Identify which cell holds the provided text, then report its (x, y) central coordinate. 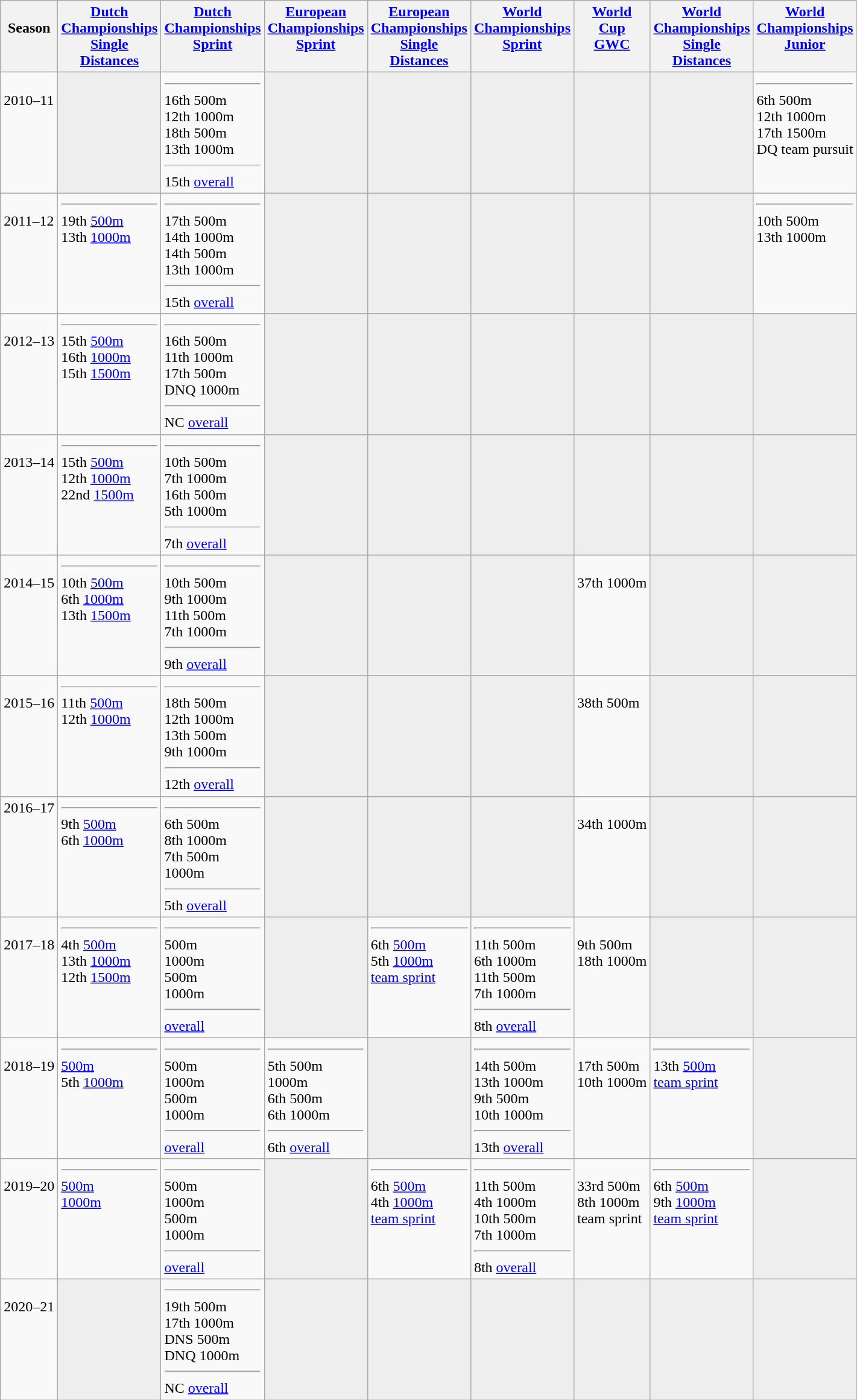
Season (29, 36)
2018–19 (29, 1098)
2016–17 (29, 857)
19th 500m 17th 1000m DNS 500m DNQ 1000m NC overall (212, 1339)
4th 500m 13th 1000m 12th 1500m (110, 977)
World Cup GWC (612, 36)
World Championships Single Distances (702, 36)
11th 500m 12th 1000m (110, 736)
9th 500m 6th 1000m (110, 857)
500m 5th 1000m (110, 1098)
5th 500m 1000m 6th 500m 6th 1000m 6th overall (316, 1098)
6th 500m 4th 1000m team sprint (419, 1218)
Dutch Championships Single Distances (110, 36)
10th 500m 13th 1000m (805, 253)
6th 500m 8th 1000m 7th 500m 1000m 5th overall (212, 857)
2019–20 (29, 1218)
6th 500m 12th 1000m 17th 1500m DQ team pursuit (805, 133)
6th 500m 5th 1000m team sprint (419, 977)
10th 500m 6th 1000m 13th 1500m (110, 615)
World Championships Junior (805, 36)
2011–12 (29, 253)
10th 500m 9th 1000m 11th 500m 7th 1000m 9th overall (212, 615)
37th 1000m (612, 615)
9th 500m 18th 1000m (612, 977)
2015–16 (29, 736)
38th 500m (612, 736)
17th 500m 14th 1000m 14th 500m 13th 1000m 15th overall (212, 253)
17th 500m 10th 1000m (612, 1098)
16th 500m 11th 1000m 17th 500m DNQ 1000m NC overall (212, 374)
2014–15 (29, 615)
11th 500m 4th 1000m 10th 500m 7th 1000m 8th overall (522, 1218)
18th 500m 12th 1000m 13th 500m 9th 1000m 12th overall (212, 736)
14th 500m 13th 1000m 9th 500m 10th 1000m 13th overall (522, 1098)
2017–18 (29, 977)
15th 500m 16th 1000m 15th 1500m (110, 374)
19th 500m 13th 1000m (110, 253)
Dutch Championships Sprint (212, 36)
10th 500m 7th 1000m 16th 500m 5th 1000m 7th overall (212, 495)
European Championships Single Distances (419, 36)
2013–14 (29, 495)
11th 500m 6th 1000m 11th 500m 7th 1000m 8th overall (522, 977)
2012–13 (29, 374)
33rd 500m 8th 1000m team sprint (612, 1218)
16th 500m 12th 1000m 18th 500m 13th 1000m 15th overall (212, 133)
World Championships Sprint (522, 36)
15th 500m 12th 1000m 22nd 1500m (110, 495)
500m 1000m (110, 1218)
13th 500m team sprint (702, 1098)
2020–21 (29, 1339)
2010–11 (29, 133)
34th 1000m (612, 857)
6th 500m 9th 1000m team sprint (702, 1218)
European Championships Sprint (316, 36)
